Extract the [x, y] coordinate from the center of the cell holding the provided text.  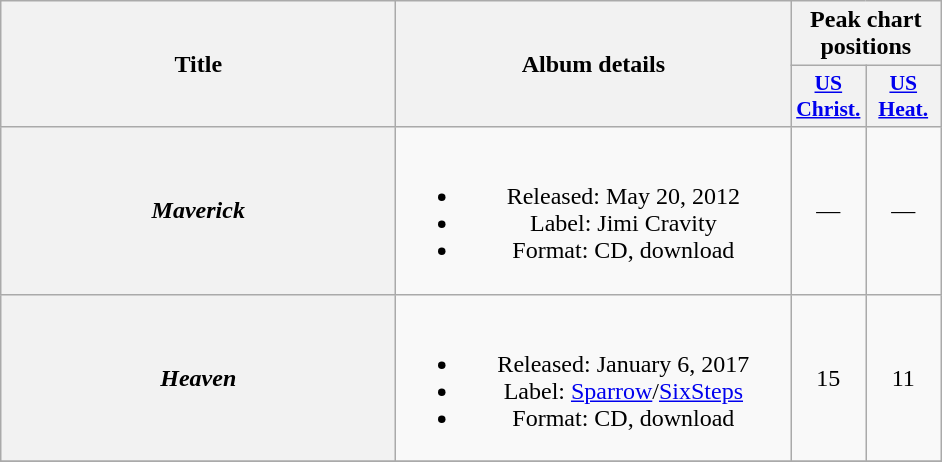
Released: January 6, 2017Label: Sparrow/SixStepsFormat: CD, download [594, 378]
USHeat. [904, 96]
Album details [594, 64]
Heaven [198, 378]
Title [198, 64]
Peak chart positions [866, 34]
Released: May 20, 2012Label: Jimi CravityFormat: CD, download [594, 210]
USChrist. [828, 96]
11 [904, 378]
15 [828, 378]
Maverick [198, 210]
